From the cell containing the given text, extract its center point as [X, Y] coordinate. 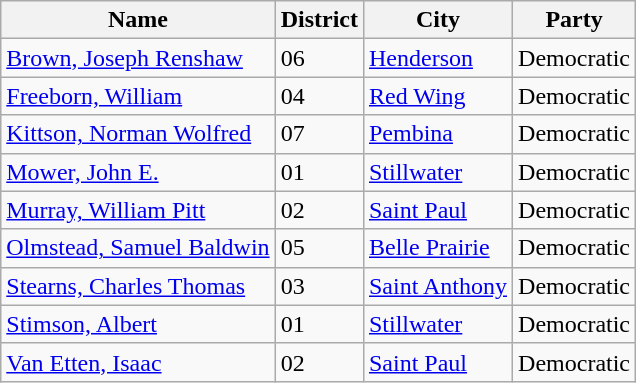
Belle Prairie [438, 248]
Stimson, Albert [138, 324]
Stearns, Charles Thomas [138, 286]
Red Wing [438, 96]
06 [319, 58]
Olmstead, Samuel Baldwin [138, 248]
Kittson, Norman Wolfred [138, 134]
Henderson [438, 58]
Party [574, 20]
City [438, 20]
04 [319, 96]
Saint Anthony [438, 286]
05 [319, 248]
Van Etten, Isaac [138, 362]
Pembina [438, 134]
Freeborn, William [138, 96]
Mower, John E. [138, 172]
Name [138, 20]
07 [319, 134]
Brown, Joseph Renshaw [138, 58]
Murray, William Pitt [138, 210]
03 [319, 286]
District [319, 20]
